Output the (x, y) coordinate of the center of the cell containing the given text.  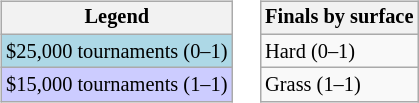
Grass (1–1) (339, 85)
Hard (0–1) (339, 51)
Finals by surface (339, 18)
$15,000 tournaments (1–1) (116, 85)
Legend (116, 18)
$25,000 tournaments (0–1) (116, 51)
